For the text-containing cell, return its midpoint in (X, Y) coordinate format. 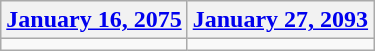
January 27, 2093 (280, 20)
January 16, 2075 (94, 20)
